Pinpoint the cell where the given text exists, returning its [X, Y] midpoint coordinate. 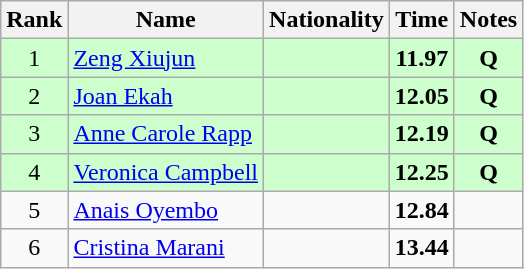
Zeng Xiujun [166, 58]
2 [34, 96]
13.44 [422, 248]
Name [166, 20]
Time [422, 20]
Joan Ekah [166, 96]
Anais Oyembo [166, 210]
5 [34, 210]
11.97 [422, 58]
12.84 [422, 210]
12.25 [422, 172]
1 [34, 58]
Anne Carole Rapp [166, 134]
Nationality [327, 20]
Rank [34, 20]
12.05 [422, 96]
Cristina Marani [166, 248]
Notes [488, 20]
3 [34, 134]
4 [34, 172]
Veronica Campbell [166, 172]
6 [34, 248]
12.19 [422, 134]
